Determine the (x, y) coordinate at the center of the cell enclosing the given text.  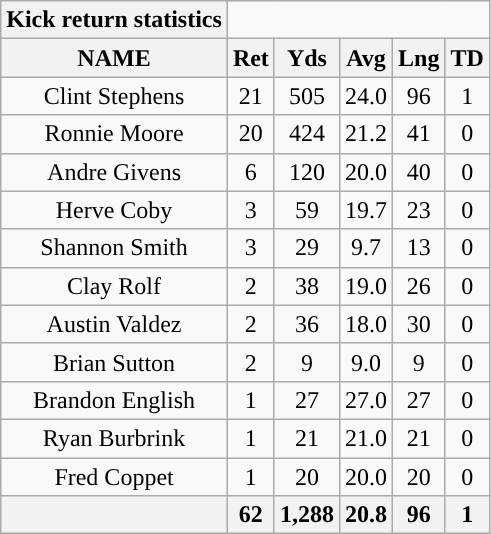
19.7 (366, 210)
62 (250, 515)
Ret (250, 58)
Brian Sutton (114, 362)
TD (467, 58)
Yds (306, 58)
Ronnie Moore (114, 134)
41 (419, 134)
29 (306, 248)
20.8 (366, 515)
6 (250, 172)
36 (306, 324)
Shannon Smith (114, 248)
59 (306, 210)
120 (306, 172)
Clint Stephens (114, 96)
Austin Valdez (114, 324)
Fred Coppet (114, 477)
38 (306, 286)
24.0 (366, 96)
30 (419, 324)
9.7 (366, 248)
19.0 (366, 286)
424 (306, 134)
Clay Rolf (114, 286)
18.0 (366, 324)
Lng (419, 58)
Andre Givens (114, 172)
23 (419, 210)
Herve Coby (114, 210)
Avg (366, 58)
NAME (114, 58)
1,288 (306, 515)
21.0 (366, 438)
13 (419, 248)
40 (419, 172)
27.0 (366, 400)
Kick return statistics (114, 20)
Brandon English (114, 400)
21.2 (366, 134)
505 (306, 96)
26 (419, 286)
9.0 (366, 362)
Ryan Burbrink (114, 438)
